Search for the cell housing the specified text and yield its (x, y) center coordinate. 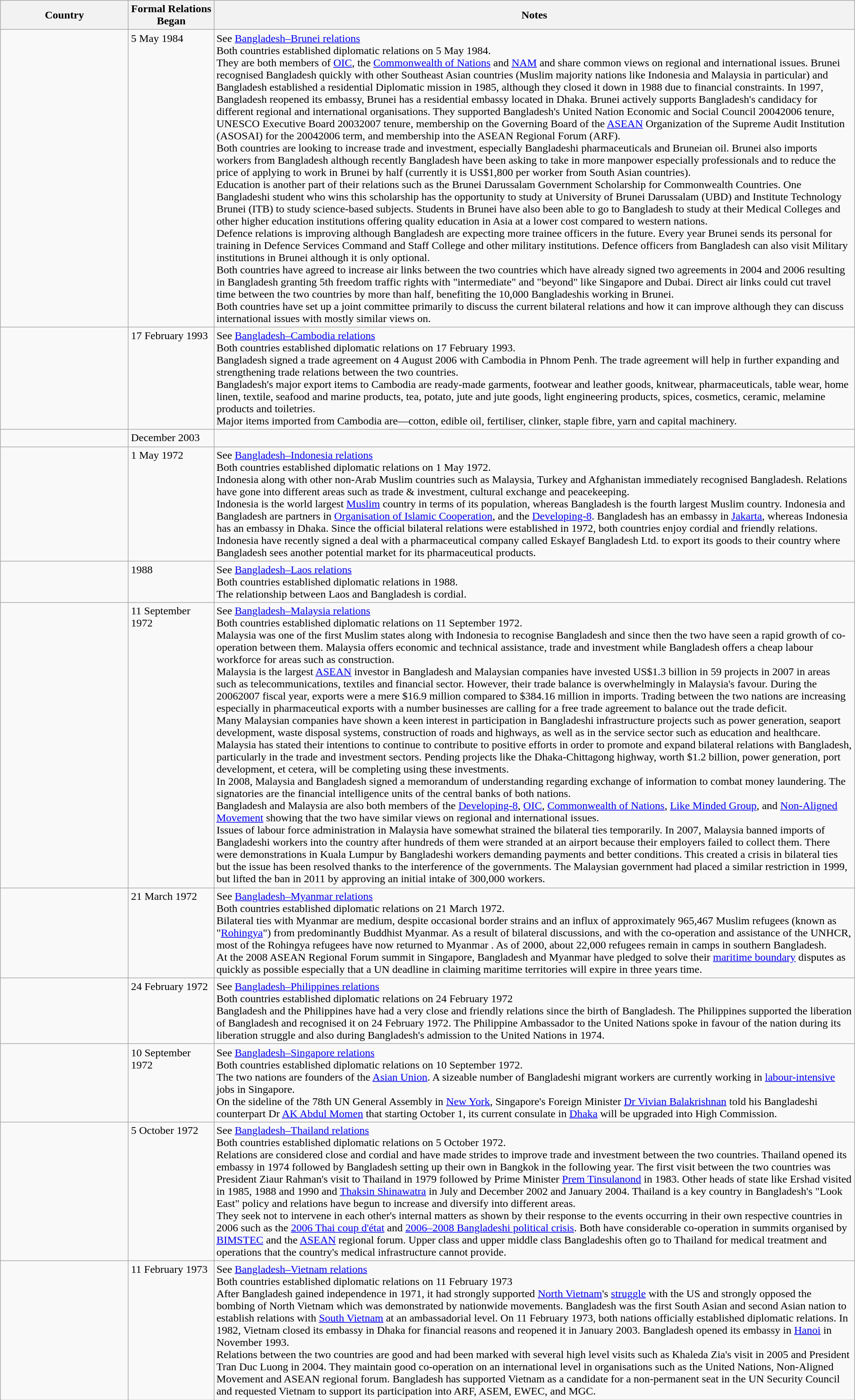
11 February 1973 (171, 1330)
See Bangladesh–Laos relationsBoth countries established diplomatic relations in 1988.The relationship between Laos and Bangladesh is cordial. (534, 582)
5 May 1984 (171, 179)
Notes (534, 15)
December 2003 (171, 438)
Country (64, 15)
21 March 1972 (171, 933)
5 October 1972 (171, 1191)
11 September 1972 (171, 745)
10 September 1972 (171, 1082)
24 February 1972 (171, 1011)
Formal Relations Began (171, 15)
17 February 1993 (171, 378)
1988 (171, 582)
1 May 1972 (171, 504)
